Detect which cell encompasses the target text, then output its (X, Y) center coordinate. 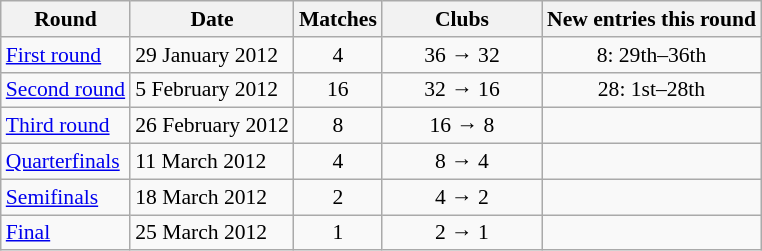
Quarterfinals (66, 162)
26 February 2012 (212, 126)
11 March 2012 (212, 162)
36 → 32 (462, 55)
1 (338, 233)
Round (66, 19)
2 (338, 197)
8 → 4 (462, 162)
Date (212, 19)
29 January 2012 (212, 55)
8: 29th–36th (652, 55)
First round (66, 55)
New entries this round (652, 19)
32 → 16 (462, 90)
Matches (338, 19)
Clubs (462, 19)
Second round (66, 90)
16 (338, 90)
28: 1st–28th (652, 90)
25 March 2012 (212, 233)
Final (66, 233)
16 → 8 (462, 126)
18 March 2012 (212, 197)
8 (338, 126)
Third round (66, 126)
5 February 2012 (212, 90)
Semifinals (66, 197)
4 → 2 (462, 197)
2 → 1 (462, 233)
